For the text-containing cell, return its midpoint in [x, y] coordinate format. 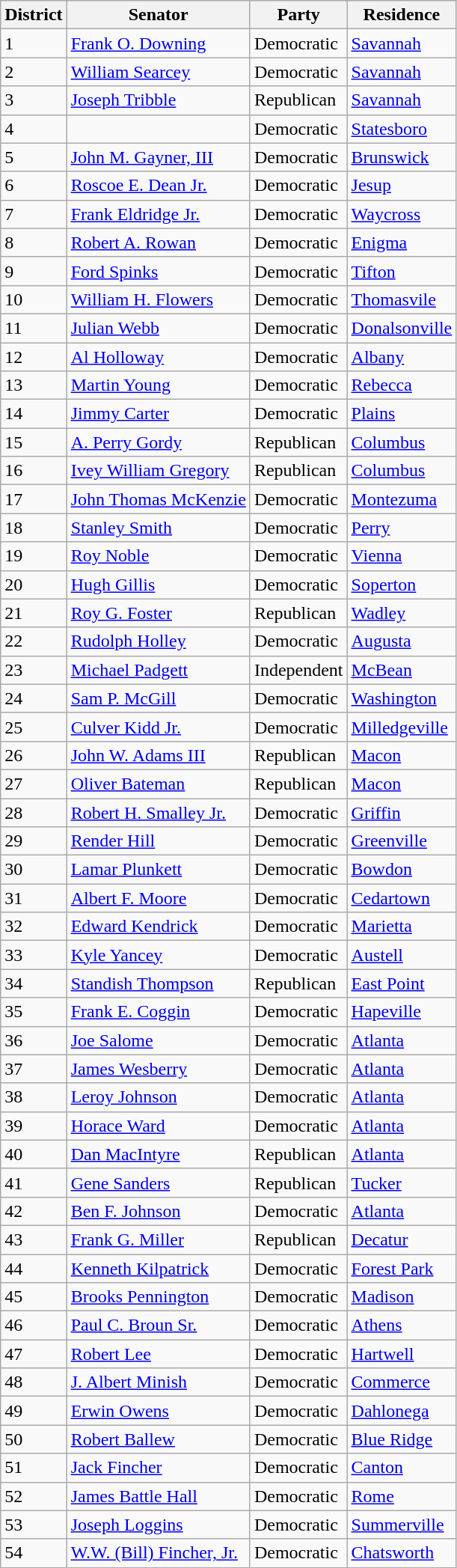
Frank Eldridge Jr. [159, 214]
Vienna [402, 556]
Ford Spinks [159, 271]
15 [34, 442]
Martin Young [159, 385]
45 [34, 1297]
East Point [402, 983]
Marietta [402, 927]
Enigma [402, 242]
Forest Park [402, 1269]
8 [34, 242]
13 [34, 385]
Kyle Yancey [159, 955]
Rebecca [402, 385]
Joe Salome [159, 1040]
Sam P. McGill [159, 698]
Joseph Loggins [159, 1525]
3 [34, 100]
12 [34, 357]
31 [34, 898]
49 [34, 1411]
Party [298, 15]
Blue Ridge [402, 1439]
2 [34, 72]
Robert Ballew [159, 1439]
19 [34, 556]
District [34, 15]
Canton [402, 1468]
Summerville [402, 1525]
27 [34, 784]
Roscoe E. Dean Jr. [159, 186]
James Wesberry [159, 1069]
Rudolph Holley [159, 641]
Roy Noble [159, 556]
Julian Webb [159, 328]
Soperton [402, 585]
Montezuma [402, 499]
Michael Padgett [159, 670]
17 [34, 499]
Wadley [402, 613]
51 [34, 1468]
21 [34, 613]
Washington [402, 698]
Athens [402, 1326]
18 [34, 528]
W.W. (Bill) Fincher, Jr. [159, 1553]
20 [34, 585]
Stanley Smith [159, 528]
4 [34, 129]
Brooks Pennington [159, 1297]
Tifton [402, 271]
40 [34, 1154]
53 [34, 1525]
11 [34, 328]
Render Hill [159, 841]
John Thomas McKenzie [159, 499]
34 [34, 983]
Ben F. Johnson [159, 1211]
38 [34, 1097]
Senator [159, 15]
Edward Kendrick [159, 927]
29 [34, 841]
23 [34, 670]
24 [34, 698]
Robert A. Rowan [159, 242]
Frank G. Miller [159, 1239]
Roy G. Foster [159, 613]
28 [34, 812]
William Searcey [159, 72]
Joseph Tribble [159, 100]
16 [34, 471]
Bowdon [402, 870]
Residence [402, 15]
Austell [402, 955]
Jesup [402, 186]
33 [34, 955]
35 [34, 1012]
30 [34, 870]
Waycross [402, 214]
7 [34, 214]
Kenneth Kilpatrick [159, 1269]
Dahlonega [402, 1411]
Frank E. Coggin [159, 1012]
Chatsworth [402, 1553]
J. Albert Minish [159, 1382]
44 [34, 1269]
Al Holloway [159, 357]
Paul C. Broun Sr. [159, 1326]
Culver Kidd Jr. [159, 727]
5 [34, 157]
54 [34, 1553]
Gene Sanders [159, 1183]
Statesboro [402, 129]
Albany [402, 357]
Standish Thompson [159, 983]
52 [34, 1496]
26 [34, 755]
Frank O. Downing [159, 43]
Erwin Owens [159, 1411]
48 [34, 1382]
Madison [402, 1297]
Dan MacIntyre [159, 1154]
41 [34, 1183]
Horace Ward [159, 1126]
36 [34, 1040]
John W. Adams III [159, 755]
Hartwell [402, 1354]
Hapeville [402, 1012]
32 [34, 927]
Leroy Johnson [159, 1097]
Robert Lee [159, 1354]
Thomasvile [402, 299]
42 [34, 1211]
A. Perry Gordy [159, 442]
Tucker [402, 1183]
James Battle Hall [159, 1496]
Jimmy Carter [159, 414]
Oliver Bateman [159, 784]
37 [34, 1069]
Commerce [402, 1382]
Cedartown [402, 898]
10 [34, 299]
22 [34, 641]
Ivey William Gregory [159, 471]
50 [34, 1439]
1 [34, 43]
Jack Fincher [159, 1468]
Decatur [402, 1239]
Griffin [402, 812]
47 [34, 1354]
Milledgeville [402, 727]
Albert F. Moore [159, 898]
Donalsonville [402, 328]
43 [34, 1239]
Lamar Plunkett [159, 870]
Rome [402, 1496]
McBean [402, 670]
46 [34, 1326]
39 [34, 1126]
Perry [402, 528]
6 [34, 186]
Greenville [402, 841]
25 [34, 727]
John M. Gayner, III [159, 157]
Hugh Gillis [159, 585]
9 [34, 271]
Robert H. Smalley Jr. [159, 812]
William H. Flowers [159, 299]
Independent [298, 670]
Brunswick [402, 157]
14 [34, 414]
Augusta [402, 641]
Plains [402, 414]
